Extract the (X, Y) coordinate from the center of the cell holding the provided text.  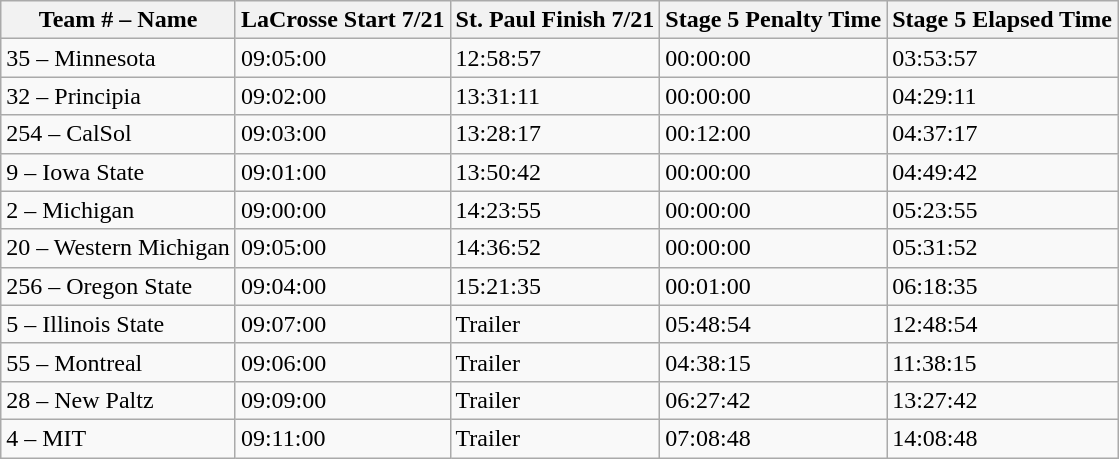
55 – Montreal (118, 362)
12:58:57 (555, 58)
09:00:00 (342, 210)
256 – Oregon State (118, 286)
05:23:55 (1002, 210)
13:31:11 (555, 96)
32 – Principia (118, 96)
Team # – Name (118, 20)
9 – Iowa State (118, 172)
28 – New Paltz (118, 400)
5 – Illinois State (118, 324)
03:53:57 (1002, 58)
Stage 5 Elapsed Time (1002, 20)
07:08:48 (774, 438)
St. Paul Finish 7/21 (555, 20)
13:28:17 (555, 134)
09:01:00 (342, 172)
14:36:52 (555, 248)
4 – MIT (118, 438)
35 – Minnesota (118, 58)
09:09:00 (342, 400)
06:18:35 (1002, 286)
09:03:00 (342, 134)
20 – Western Michigan (118, 248)
14:23:55 (555, 210)
09:02:00 (342, 96)
LaCrosse Start 7/21 (342, 20)
09:04:00 (342, 286)
05:48:54 (774, 324)
15:21:35 (555, 286)
00:12:00 (774, 134)
04:38:15 (774, 362)
09:11:00 (342, 438)
04:29:11 (1002, 96)
13:27:42 (1002, 400)
06:27:42 (774, 400)
Stage 5 Penalty Time (774, 20)
09:06:00 (342, 362)
00:01:00 (774, 286)
13:50:42 (555, 172)
14:08:48 (1002, 438)
04:49:42 (1002, 172)
254 – CalSol (118, 134)
04:37:17 (1002, 134)
09:07:00 (342, 324)
12:48:54 (1002, 324)
2 – Michigan (118, 210)
11:38:15 (1002, 362)
05:31:52 (1002, 248)
